Scan for the cell matching the given text and deliver its [x, y] coordinate at center. 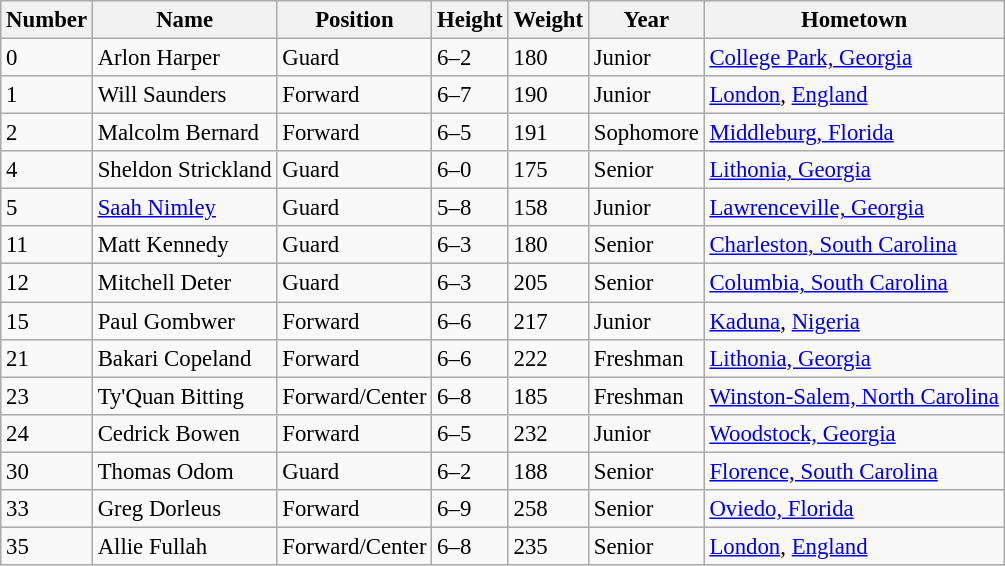
21 [47, 358]
205 [548, 283]
College Park, Georgia [854, 58]
4 [47, 170]
Woodstock, Georgia [854, 433]
Weight [548, 20]
235 [548, 546]
222 [548, 358]
Bakari Copeland [184, 358]
158 [548, 208]
185 [548, 396]
0 [47, 58]
15 [47, 321]
33 [47, 509]
Columbia, South Carolina [854, 283]
217 [548, 321]
Year [646, 20]
258 [548, 509]
Ty'Quan Bitting [184, 396]
1 [47, 95]
188 [548, 471]
Allie Fullah [184, 546]
24 [47, 433]
Height [470, 20]
Charleston, South Carolina [854, 245]
191 [548, 133]
30 [47, 471]
6–9 [470, 509]
Oviedo, Florida [854, 509]
12 [47, 283]
Greg Dorleus [184, 509]
Saah Nimley [184, 208]
23 [47, 396]
5–8 [470, 208]
6–0 [470, 170]
11 [47, 245]
35 [47, 546]
Middleburg, Florida [854, 133]
Position [354, 20]
2 [47, 133]
6–7 [470, 95]
Hometown [854, 20]
175 [548, 170]
Sheldon Strickland [184, 170]
Lawrenceville, Georgia [854, 208]
Kaduna, Nigeria [854, 321]
232 [548, 433]
Florence, South Carolina [854, 471]
Thomas Odom [184, 471]
Sophomore [646, 133]
Number [47, 20]
Mitchell Deter [184, 283]
Matt Kennedy [184, 245]
Arlon Harper [184, 58]
Will Saunders [184, 95]
Name [184, 20]
Malcolm Bernard [184, 133]
5 [47, 208]
Cedrick Bowen [184, 433]
190 [548, 95]
Winston-Salem, North Carolina [854, 396]
Paul Gombwer [184, 321]
